Locate the cell with the specified text and output its [x, y] center coordinate. 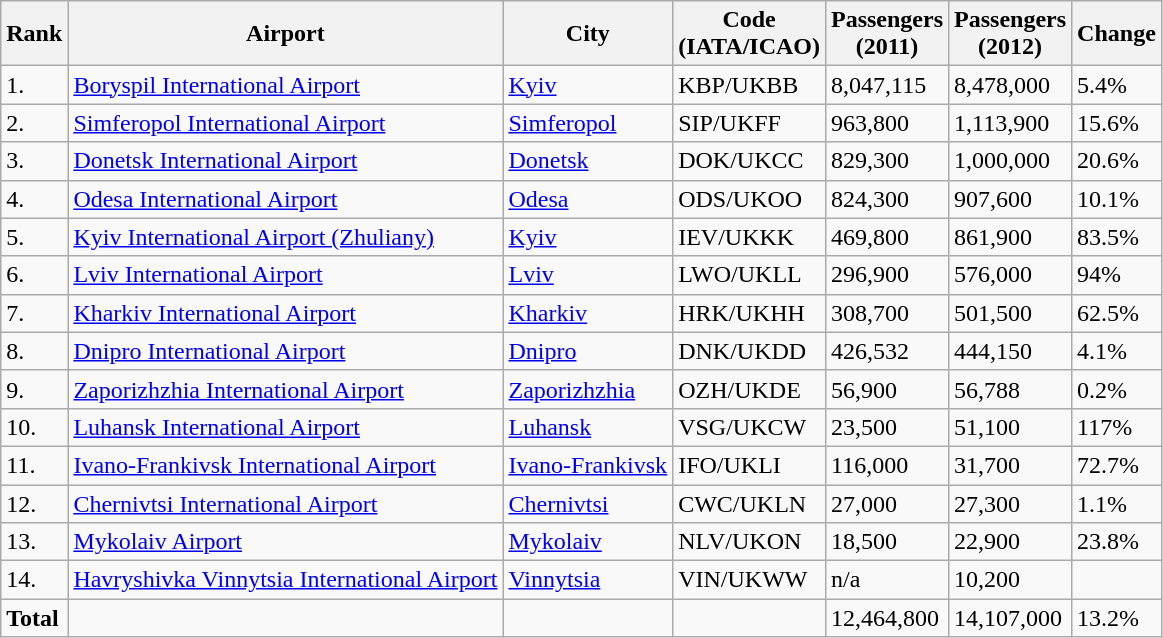
20.6% [1117, 161]
CWC/UKLN [750, 503]
8,047,115 [886, 85]
83.5% [1117, 237]
94% [1117, 275]
Odesa [588, 199]
22,900 [1010, 542]
OZH/UKDE [750, 389]
14. [34, 580]
Simferopol [588, 123]
3. [34, 161]
Kyiv International Airport (Zhuliany) [286, 237]
4. [34, 199]
11. [34, 465]
City [588, 34]
861,900 [1010, 237]
426,532 [886, 351]
VSG/UKCW [750, 427]
15.6% [1117, 123]
117% [1117, 427]
296,900 [886, 275]
Zaporizhzhia [588, 389]
829,300 [886, 161]
23,500 [886, 427]
IEV/UKKK [750, 237]
Vinnytsia [588, 580]
Code(IATA/ICAO) [750, 34]
IFO/UKLI [750, 465]
501,500 [1010, 313]
VIN/UKWW [750, 580]
Luhansk [588, 427]
Mykolaiv [588, 542]
HRK/UKHH [750, 313]
1.1% [1117, 503]
0.2% [1117, 389]
Boryspil International Airport [286, 85]
308,700 [886, 313]
8. [34, 351]
4.1% [1117, 351]
Kharkiv [588, 313]
Donetsk [588, 161]
51,100 [1010, 427]
6. [34, 275]
DNK/UKDD [750, 351]
Zaporizhzhia International Airport [286, 389]
444,150 [1010, 351]
9. [34, 389]
Change [1117, 34]
7. [34, 313]
10.1% [1117, 199]
62.5% [1117, 313]
8,478,000 [1010, 85]
5. [34, 237]
13. [34, 542]
Ivano-Frankivsk [588, 465]
12,464,800 [886, 618]
907,600 [1010, 199]
Odesa International Airport [286, 199]
Passengers (2011) [886, 34]
10. [34, 427]
116,000 [886, 465]
Havryshivka Vinnytsia International Airport [286, 580]
Simferopol International Airport [286, 123]
469,800 [886, 237]
KBP/UKBB [750, 85]
Kharkiv International Airport [286, 313]
27,000 [886, 503]
ODS/UKOO [750, 199]
Lviv International Airport [286, 275]
5.4% [1117, 85]
Ivano-Frankivsk International Airport [286, 465]
56,900 [886, 389]
14,107,000 [1010, 618]
Dnipro [588, 351]
Mykolaiv Airport [286, 542]
SIP/UKFF [750, 123]
31,700 [1010, 465]
Luhansk International Airport [286, 427]
Total [34, 618]
NLV/UKON [750, 542]
576,000 [1010, 275]
2. [34, 123]
10,200 [1010, 580]
LWO/UKLL [750, 275]
n/a [886, 580]
Donetsk International Airport [286, 161]
963,800 [886, 123]
18,500 [886, 542]
1,000,000 [1010, 161]
27,300 [1010, 503]
13.2% [1117, 618]
23.8% [1117, 542]
Airport [286, 34]
1. [34, 85]
Passengers (2012) [1010, 34]
12. [34, 503]
Lviv [588, 275]
DOK/UKCC [750, 161]
Chernivtsi International Airport [286, 503]
72.7% [1117, 465]
56,788 [1010, 389]
Rank [34, 34]
824,300 [886, 199]
1,113,900 [1010, 123]
Dnipro International Airport [286, 351]
Chernivtsi [588, 503]
